Identify which cell holds the provided text, then report its (x, y) central coordinate. 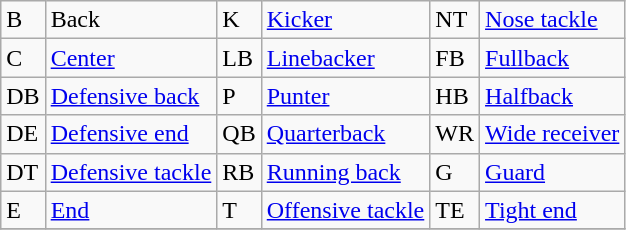
Halfback (552, 96)
Back (131, 20)
RB (239, 172)
Offensive tackle (346, 210)
Fullback (552, 58)
End (131, 210)
TE (455, 210)
Nose tackle (552, 20)
Guard (552, 172)
LB (239, 58)
Quarterback (346, 134)
Defensive end (131, 134)
Wide receiver (552, 134)
Defensive tackle (131, 172)
G (455, 172)
Defensive back (131, 96)
HB (455, 96)
Center (131, 58)
DT (23, 172)
Tight end (552, 210)
T (239, 210)
DB (23, 96)
C (23, 58)
Running back (346, 172)
QB (239, 134)
Punter (346, 96)
E (23, 210)
Kicker (346, 20)
WR (455, 134)
B (23, 20)
Linebacker (346, 58)
DE (23, 134)
NT (455, 20)
K (239, 20)
FB (455, 58)
P (239, 96)
